Detect which cell encompasses the target text, then output its [x, y] center coordinate. 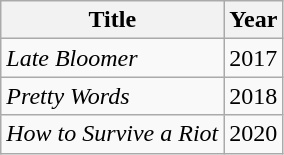
How to Survive a Riot [112, 134]
Late Bloomer [112, 58]
Title [112, 20]
2017 [254, 58]
2020 [254, 134]
Pretty Words [112, 96]
Year [254, 20]
2018 [254, 96]
